Identify which cell holds the provided text, then report its [x, y] central coordinate. 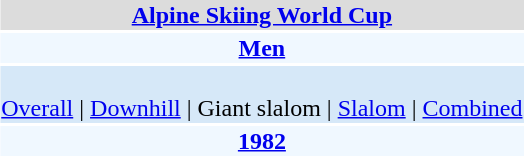
Overall | Downhill | Giant slalom | Slalom | Combined [262, 94]
Men [262, 48]
1982 [262, 141]
Alpine Skiing World Cup [262, 15]
